Return the (X, Y) coordinate for the center point of the cell that contains the specified text.  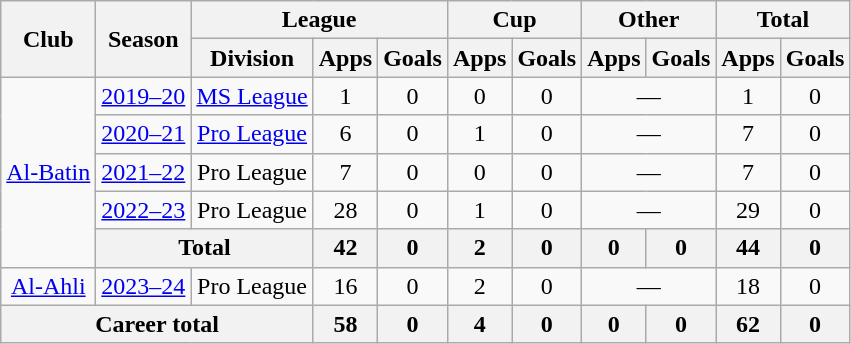
18 (748, 286)
Season (144, 39)
16 (345, 286)
28 (345, 210)
58 (345, 324)
Al-Ahli (48, 286)
Cup (514, 20)
Career total (157, 324)
Division (252, 58)
2020–21 (144, 134)
League (320, 20)
Other (649, 20)
Club (48, 39)
2023–24 (144, 286)
2021–22 (144, 172)
Al-Batin (48, 172)
4 (479, 324)
2022–23 (144, 210)
2019–20 (144, 96)
6 (345, 134)
42 (345, 248)
MS League (252, 96)
62 (748, 324)
44 (748, 248)
29 (748, 210)
